Search for the cell housing the specified text and yield its [X, Y] center coordinate. 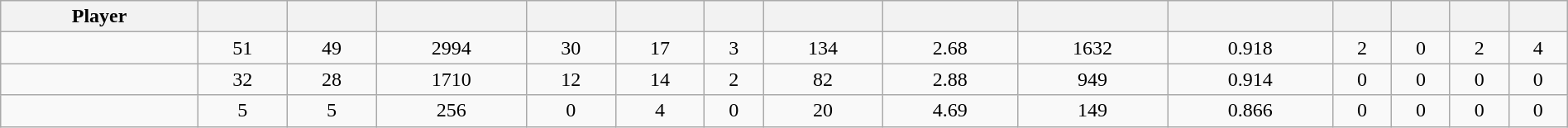
Player [99, 17]
949 [1092, 79]
0.866 [1250, 111]
28 [332, 79]
51 [242, 48]
49 [332, 48]
149 [1092, 111]
1632 [1092, 48]
14 [660, 79]
2994 [452, 48]
0.914 [1250, 79]
3 [734, 48]
32 [242, 79]
82 [824, 79]
2.88 [949, 79]
12 [571, 79]
2.68 [949, 48]
20 [824, 111]
256 [452, 111]
4.69 [949, 111]
30 [571, 48]
1710 [452, 79]
134 [824, 48]
0.918 [1250, 48]
17 [660, 48]
